Search for the cell housing the specified text and yield its (X, Y) center coordinate. 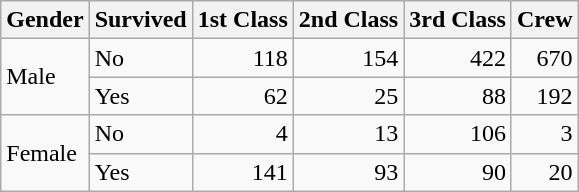
3rd Class (458, 20)
3 (544, 134)
Crew (544, 20)
2nd Class (348, 20)
118 (242, 58)
4 (242, 134)
88 (458, 96)
13 (348, 134)
670 (544, 58)
1st Class (242, 20)
62 (242, 96)
106 (458, 134)
Survived (140, 20)
192 (544, 96)
Female (45, 153)
90 (458, 172)
20 (544, 172)
141 (242, 172)
154 (348, 58)
Male (45, 77)
93 (348, 172)
Gender (45, 20)
25 (348, 96)
422 (458, 58)
